Return (X, Y) of the center of cell containing provided text 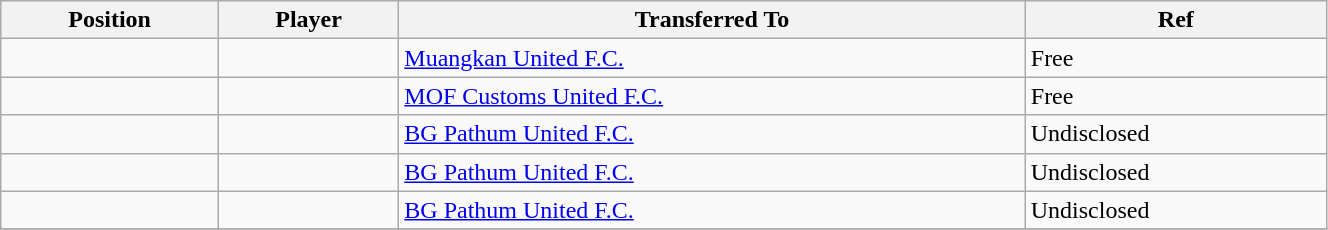
MOF Customs United F.C. (712, 96)
Muangkan United F.C. (712, 58)
Ref (1176, 20)
Transferred To (712, 20)
Position (110, 20)
Player (308, 20)
